Output the [x, y] coordinate of the center of the cell containing the given text.  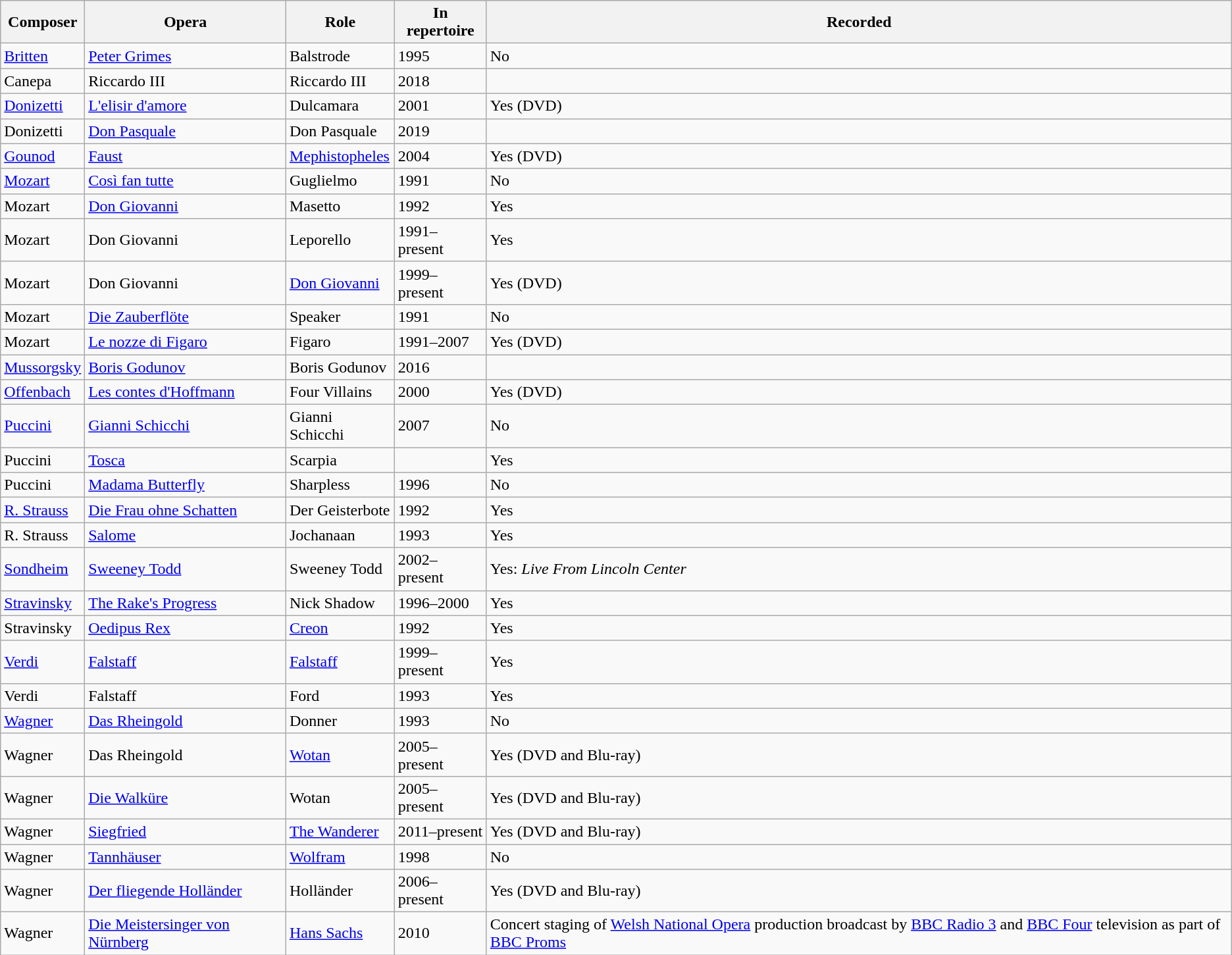
Mephistopheles [340, 156]
Leporello [340, 240]
Balstrode [340, 56]
L'elisir d'amore [186, 106]
Les contes d'Hoffmann [186, 392]
2011–present [440, 831]
Hans Sachs [340, 933]
Concert staging of Welsh National Opera production broadcast by BBC Radio 3 and BBC Four television as part of BBC Proms [859, 933]
In repertoire [440, 22]
Composer [43, 22]
2018 [440, 81]
2019 [440, 131]
Così fan tutte [186, 181]
Dulcamara [340, 106]
Die Frau ohne Schatten [186, 510]
Der Geisterbote [340, 510]
1991–2007 [440, 342]
Britten [43, 56]
Sharpless [340, 485]
Die Zauberflöte [186, 317]
1996–2000 [440, 603]
Figaro [340, 342]
2010 [440, 933]
Nick Shadow [340, 603]
Opera [186, 22]
2006–present [440, 891]
Role [340, 22]
Siegfried [186, 831]
Creon [340, 628]
Speaker [340, 317]
Guglielmo [340, 181]
Recorded [859, 22]
Wolfram [340, 856]
Ford [340, 696]
Holländer [340, 891]
Yes: Live From Lincoln Center [859, 569]
2007 [440, 426]
2001 [440, 106]
1996 [440, 485]
1995 [440, 56]
Die Walküre [186, 798]
Donner [340, 721]
1991–present [440, 240]
Tannhäuser [186, 856]
The Rake's Progress [186, 603]
Salome [186, 535]
Le nozze di Figaro [186, 342]
Gounod [43, 156]
Masetto [340, 206]
Four Villains [340, 392]
Scarpia [340, 460]
Madama Butterfly [186, 485]
Offenbach [43, 392]
1998 [440, 856]
Tosca [186, 460]
2000 [440, 392]
2016 [440, 367]
Canepa [43, 81]
Jochanaan [340, 535]
Der fliegende Holländer [186, 891]
Peter Grimes [186, 56]
Mussorgsky [43, 367]
Oedipus Rex [186, 628]
2004 [440, 156]
Die Meistersinger von Nürnberg [186, 933]
Faust [186, 156]
Sondheim [43, 569]
The Wanderer [340, 831]
2002–present [440, 569]
